Search for the cell housing the specified text and yield its [X, Y] center coordinate. 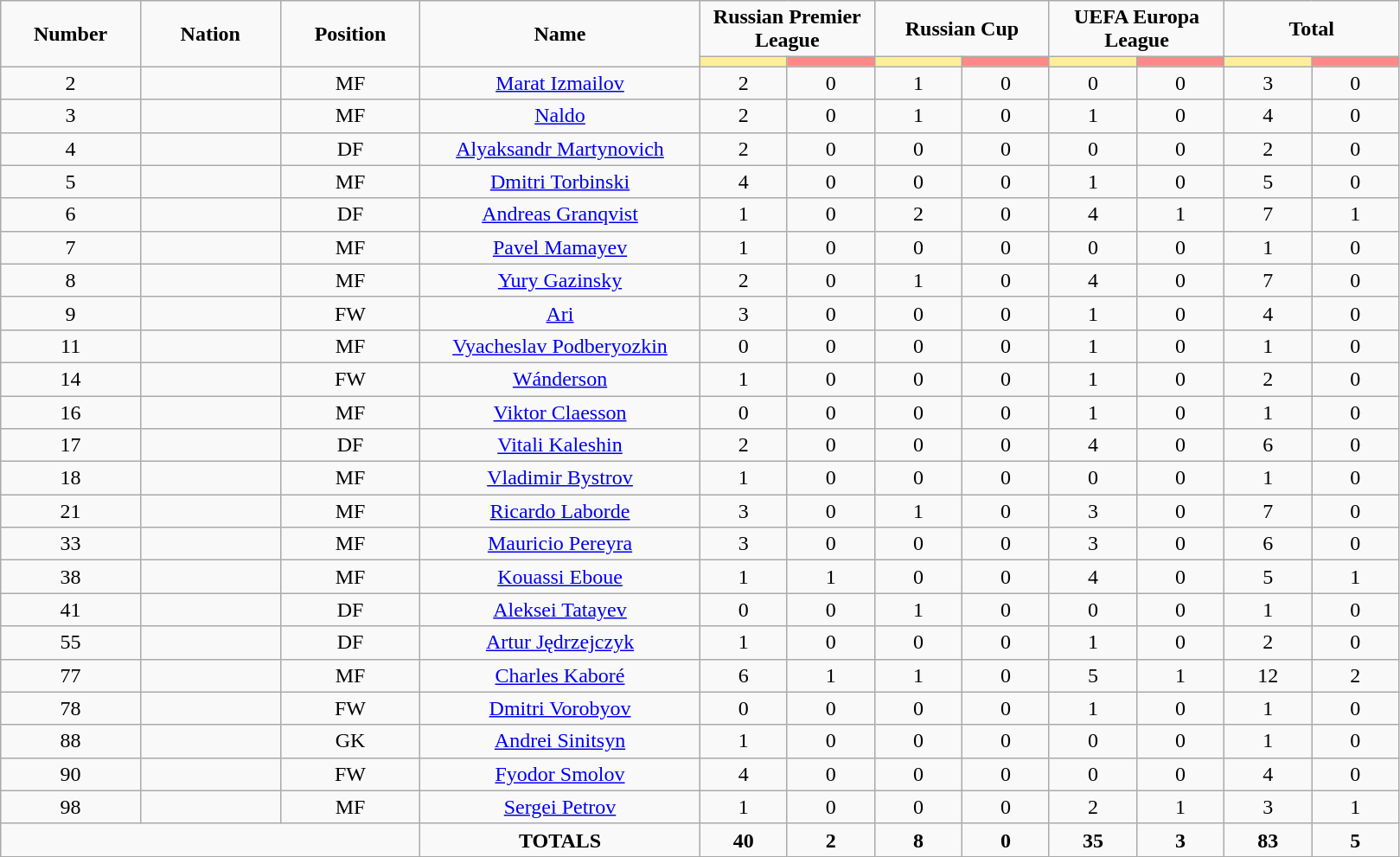
Viktor Claesson [560, 413]
Vyacheslav Podberyozkin [560, 346]
Position [350, 34]
Artur Jędrzejczyk [560, 643]
Total [1312, 29]
17 [71, 445]
55 [71, 643]
Name [560, 34]
83 [1268, 840]
21 [71, 511]
GK [350, 741]
Andreas Granqvist [560, 214]
11 [71, 346]
Fyodor Smolov [560, 774]
Ricardo Laborde [560, 511]
90 [71, 774]
40 [744, 840]
Andrei Sinitsyn [560, 741]
33 [71, 544]
77 [71, 675]
12 [1268, 675]
Charles Kaboré [560, 675]
Ari [560, 313]
98 [71, 807]
88 [71, 741]
Sergei Petrov [560, 807]
Vitali Kaleshin [560, 445]
Dmitri Vorobyov [560, 708]
9 [71, 313]
Vladimir Bystrov [560, 478]
Naldo [560, 116]
Number [71, 34]
41 [71, 610]
Kouassi Eboue [560, 577]
14 [71, 379]
UEFA Europa League [1136, 29]
Russian Premier League [787, 29]
18 [71, 478]
78 [71, 708]
TOTALS [560, 840]
Alyaksandr Martynovich [560, 149]
Wánderson [560, 379]
Yury Gazinsky [560, 280]
Russian Cup [962, 29]
Dmitri Torbinski [560, 182]
16 [71, 413]
Marat Izmailov [560, 83]
Nation [210, 34]
Aleksei Tatayev [560, 610]
Pavel Mamayev [560, 247]
38 [71, 577]
35 [1093, 840]
Mauricio Pereyra [560, 544]
